Search for the cell housing the specified text and yield its [X, Y] center coordinate. 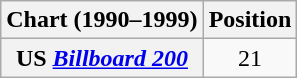
Chart (1990–1999) [102, 20]
Position [250, 20]
US Billboard 200 [102, 58]
21 [250, 58]
